Return the [x, y] coordinate for the center point of the cell that contains the specified text.  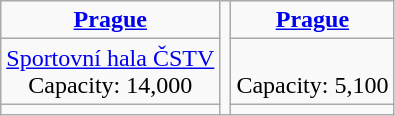
Sportovní hala ČSTVCapacity: 14,000 [110, 72]
Capacity: 5,100 [312, 72]
